Extract the (X, Y) coordinate from the center of the cell holding the provided text.  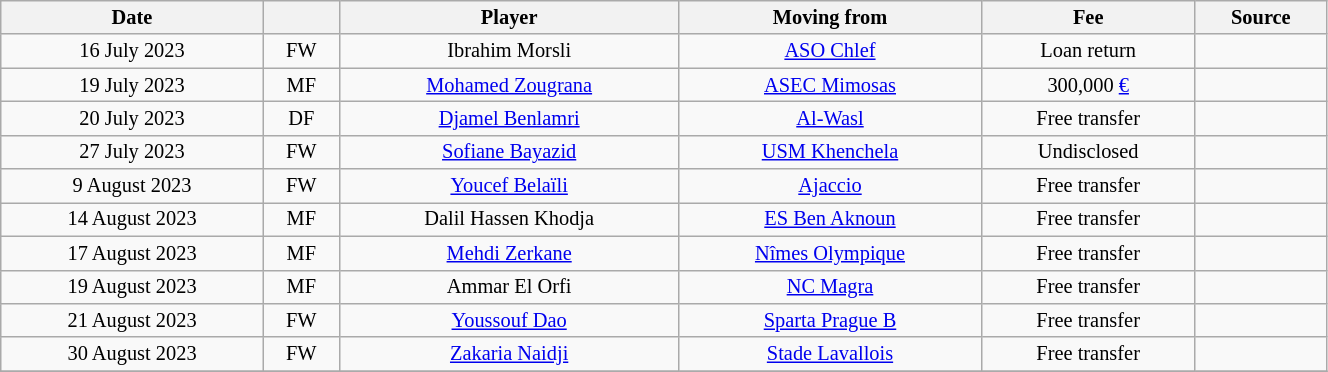
Player (509, 17)
Source (1260, 17)
ES Ben Aknoun (830, 219)
Stade Lavallois (830, 354)
19 July 2023 (132, 85)
Dalil Hassen Khodja (509, 219)
Youssouf Dao (509, 320)
300,000 € (1088, 85)
Al-Wasl (830, 118)
ASO Chlef (830, 51)
16 July 2023 (132, 51)
Mohamed Zougrana (509, 85)
19 August 2023 (132, 287)
30 August 2023 (132, 354)
Sofiane Bayazid (509, 152)
DF (301, 118)
Fee (1088, 17)
Ammar El Orfi (509, 287)
Zakaria Naidji (509, 354)
Ibrahim Morsli (509, 51)
21 August 2023 (132, 320)
27 July 2023 (132, 152)
Date (132, 17)
Undisclosed (1088, 152)
Djamel Benlamri (509, 118)
USM Khenchela (830, 152)
NC Magra (830, 287)
Youcef Belaïli (509, 186)
Nîmes Olympique (830, 253)
Sparta Prague B (830, 320)
ASEC Mimosas (830, 85)
9 August 2023 (132, 186)
20 July 2023 (132, 118)
17 August 2023 (132, 253)
Mehdi Zerkane (509, 253)
Ajaccio (830, 186)
14 August 2023 (132, 219)
Loan return (1088, 51)
Moving from (830, 17)
